Locate the cell with the specified text and output its (X, Y) center coordinate. 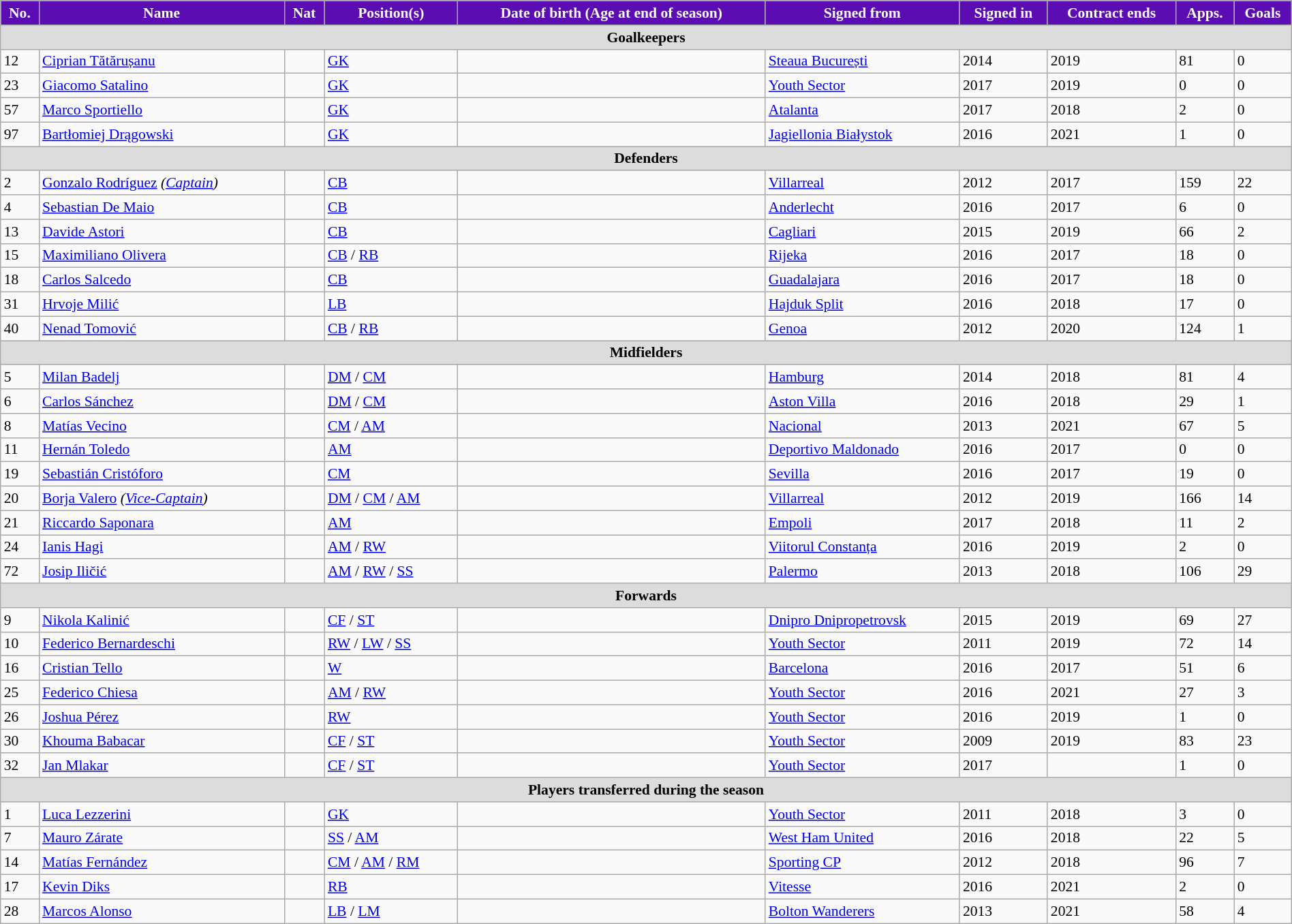
9 (20, 620)
Date of birth (Age at end of season) (612, 13)
12 (20, 61)
SS / AM (391, 838)
15 (20, 256)
Deportivo Maldonado (863, 450)
Genoa (863, 328)
30 (20, 741)
159 (1205, 183)
CM (391, 474)
Kevin Diks (161, 887)
Milan Badelj (161, 378)
Hrvoje Milić (161, 305)
Aston Villa (863, 401)
Position(s) (391, 13)
Sebastian De Maio (161, 207)
Ciprian Tătărușanu (161, 61)
Guadalajara (863, 280)
Borja Valero (Vice-Captain) (161, 499)
69 (1205, 620)
Goals (1263, 13)
Steaua București (863, 61)
31 (20, 305)
51 (1205, 668)
Mauro Zárate (161, 838)
97 (20, 134)
Hernán Toledo (161, 450)
96 (1205, 863)
Anderlecht (863, 207)
8 (20, 426)
CM / AM / RM (391, 863)
Hajduk Split (863, 305)
2020 (1111, 328)
AM / RW / SS (391, 572)
W (391, 668)
Midfielders (646, 353)
No. (20, 13)
Khouma Babacar (161, 741)
67 (1205, 426)
106 (1205, 572)
Carlos Sánchez (161, 401)
Players transferred during the season (646, 790)
32 (20, 766)
Nikola Kalinić (161, 620)
DM / CM / AM (391, 499)
LB (391, 305)
Forwards (646, 596)
Carlos Salcedo (161, 280)
Nat (304, 13)
Sevilla (863, 474)
25 (20, 693)
Viitorul Constanța (863, 547)
Federico Bernardeschi (161, 644)
Hamburg (863, 378)
Bartłomiej Drągowski (161, 134)
Marcos Alonso (161, 911)
Signed from (863, 13)
Apps. (1205, 13)
RW (391, 717)
Contract ends (1111, 13)
Giacomo Satalino (161, 86)
124 (1205, 328)
Luca Lezzerini (161, 814)
Sporting CP (863, 863)
166 (1205, 499)
58 (1205, 911)
Defenders (646, 159)
Riccardo Saponara (161, 523)
26 (20, 717)
Signed in (1003, 13)
Rijeka (863, 256)
Ianis Hagi (161, 547)
Nacional (863, 426)
24 (20, 547)
Matías Fernández (161, 863)
Federico Chiesa (161, 693)
Name (161, 13)
Matías Vecino (161, 426)
Jagiellonia Białystok (863, 134)
Gonzalo Rodríguez (Captain) (161, 183)
Josip Iličić (161, 572)
CM / AM (391, 426)
Cagliari (863, 232)
West Ham United (863, 838)
10 (20, 644)
40 (20, 328)
66 (1205, 232)
Maximiliano Olivera (161, 256)
16 (20, 668)
Empoli (863, 523)
Cristian Tello (161, 668)
Nenad Tomović (161, 328)
20 (20, 499)
2009 (1003, 741)
Joshua Pérez (161, 717)
Marco Sportiello (161, 110)
LB / LM (391, 911)
57 (20, 110)
21 (20, 523)
Atalanta (863, 110)
RB (391, 887)
Barcelona (863, 668)
13 (20, 232)
Palermo (863, 572)
Sebastián Cristóforo (161, 474)
83 (1205, 741)
Bolton Wanderers (863, 911)
Jan Mlakar (161, 766)
28 (20, 911)
RW / LW / SS (391, 644)
Goalkeepers (646, 37)
Vitesse (863, 887)
Dnipro Dnipropetrovsk (863, 620)
Davide Astori (161, 232)
